For the text-containing cell, return its midpoint in (x, y) coordinate format. 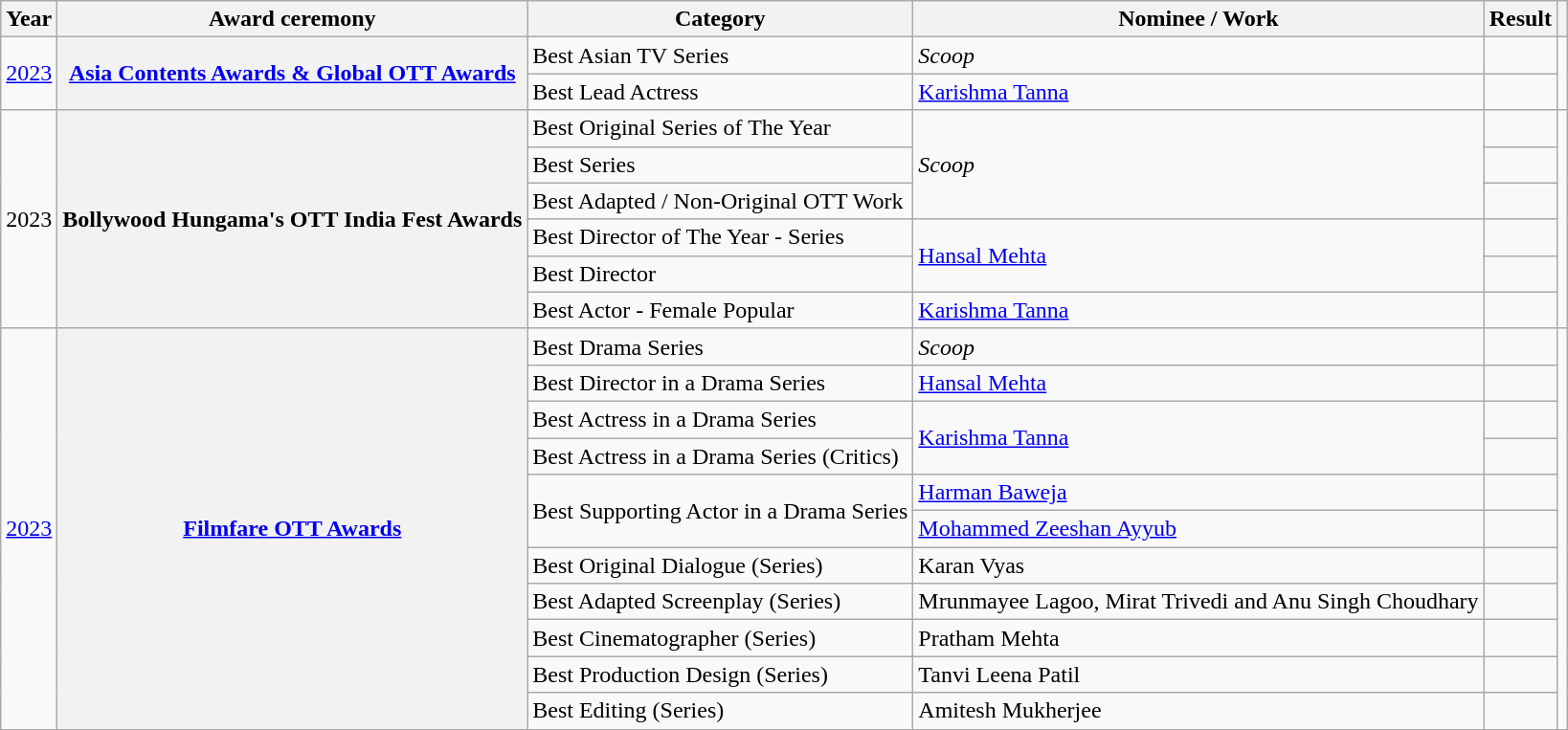
Best Actress in a Drama Series (720, 419)
Best Director of The Year - Series (720, 237)
Best Supporting Actor in a Drama Series (720, 511)
Year (29, 19)
Best Actress in a Drama Series (Critics) (720, 456)
Asia Contents Awards & Global OTT Awards (293, 74)
Best Adapted Screenplay (Series) (720, 602)
Category (720, 19)
Best Actor - Female Popular (720, 310)
Tanvi Leena Patil (1198, 675)
Harman Baweja (1198, 493)
Best Drama Series (720, 346)
Best Lead Actress (720, 92)
Best Editing (Series) (720, 711)
Best Cinematographer (Series) (720, 638)
Pratham Mehta (1198, 638)
Best Adapted / Non-Original OTT Work (720, 201)
Amitesh Mukherjee (1198, 711)
Best Asian TV Series (720, 55)
Bollywood Hungama's OTT India Fest Awards (293, 219)
Karan Vyas (1198, 565)
Filmfare OTT Awards (293, 528)
Result (1520, 19)
Best Series (720, 165)
Mrunmayee Lagoo, Mirat Trivedi and Anu Singh Choudhary (1198, 602)
Best Original Dialogue (Series) (720, 565)
Best Director in a Drama Series (720, 383)
Award ceremony (293, 19)
Nominee / Work (1198, 19)
Best Director (720, 274)
Best Production Design (Series) (720, 675)
Mohammed Zeeshan Ayyub (1198, 529)
Best Original Series of The Year (720, 128)
